From the cell containing the given text, extract its center point as (x, y) coordinate. 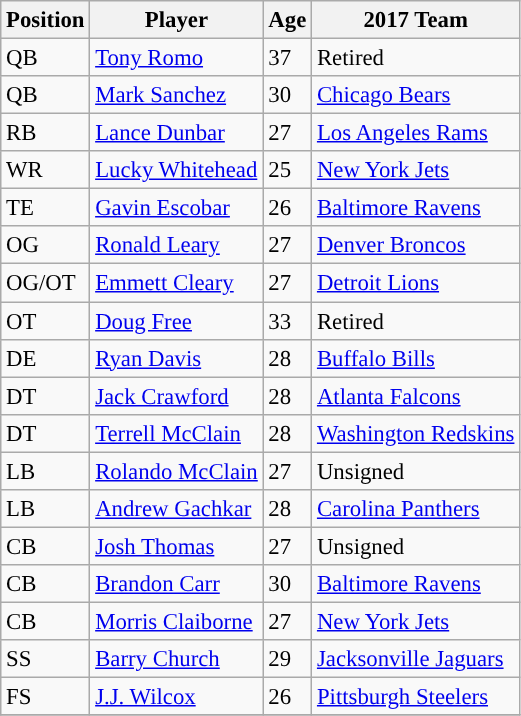
33 (288, 321)
2017 Team (416, 20)
Atlanta Falcons (416, 396)
Lucky Whitehead (176, 170)
Carolina Panthers (416, 509)
Emmett Cleary (176, 283)
Ryan Davis (176, 358)
FS (46, 697)
OG (46, 245)
Doug Free (176, 321)
Position (46, 20)
Brandon Carr (176, 584)
Pittsburgh Steelers (416, 697)
WR (46, 170)
Ronald Leary (176, 245)
OT (46, 321)
TE (46, 208)
J.J. Wilcox (176, 697)
Mark Sanchez (176, 95)
OG/OT (46, 283)
Player (176, 20)
RB (46, 133)
SS (46, 659)
Lance Dunbar (176, 133)
Los Angeles Rams (416, 133)
Rolando McClain (176, 471)
25 (288, 170)
Terrell McClain (176, 433)
Tony Romo (176, 58)
Age (288, 20)
Buffalo Bills (416, 358)
37 (288, 58)
29 (288, 659)
Washington Redskins (416, 433)
Josh Thomas (176, 546)
Jack Crawford (176, 396)
Gavin Escobar (176, 208)
Barry Church (176, 659)
Denver Broncos (416, 245)
Andrew Gachkar (176, 509)
DE (46, 358)
Detroit Lions (416, 283)
Chicago Bears (416, 95)
Jacksonville Jaguars (416, 659)
Morris Claiborne (176, 621)
